Search for the cell housing the specified text and yield its (x, y) center coordinate. 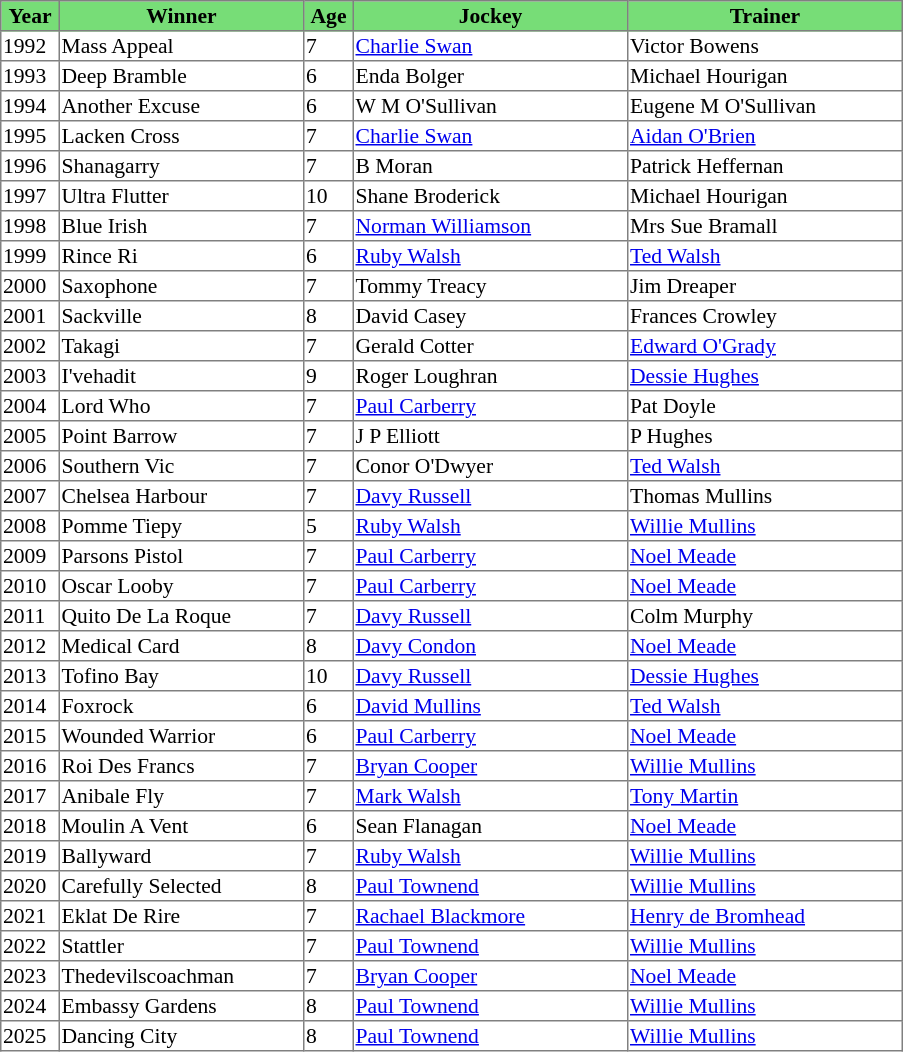
Ultra Flutter (181, 196)
2008 (30, 526)
Ballyward (181, 856)
Oscar Looby (181, 586)
Pomme Tiepy (181, 526)
Conor O'Dwyer (490, 466)
2015 (30, 736)
Patrick Heffernan (765, 166)
2020 (30, 886)
Point Barrow (181, 436)
Mark Walsh (490, 796)
Lacken Cross (181, 136)
2024 (30, 1006)
Thedevilscoachman (181, 976)
Rachael Blackmore (490, 916)
B Moran (490, 166)
David Mullins (490, 706)
2004 (30, 406)
1995 (30, 136)
W M O'Sullivan (490, 106)
1998 (30, 226)
2018 (30, 826)
Eugene M O'Sullivan (765, 106)
Tommy Treacy (490, 286)
Roi Des Francs (181, 766)
Takagi (181, 346)
2002 (30, 346)
2001 (30, 316)
Winner (181, 16)
Southern Vic (181, 466)
2012 (30, 646)
Rince Ri (181, 256)
Thomas Mullins (765, 496)
2014 (30, 706)
1999 (30, 256)
Davy Condon (490, 646)
2021 (30, 916)
1996 (30, 166)
5 (329, 526)
Mrs Sue Bramall (765, 226)
Victor Bowens (765, 46)
1997 (30, 196)
9 (329, 376)
I'vehadit (181, 376)
Lord Who (181, 406)
Foxrock (181, 706)
Medical Card (181, 646)
2016 (30, 766)
2007 (30, 496)
Roger Loughran (490, 376)
Mass Appeal (181, 46)
J P Elliott (490, 436)
2009 (30, 556)
2000 (30, 286)
Pat Doyle (765, 406)
Aidan O'Brien (765, 136)
1994 (30, 106)
Deep Bramble (181, 76)
2003 (30, 376)
Enda Bolger (490, 76)
2023 (30, 976)
Embassy Gardens (181, 1006)
2025 (30, 1036)
Parsons Pistol (181, 556)
2006 (30, 466)
2013 (30, 676)
Jim Dreaper (765, 286)
Carefully Selected (181, 886)
Saxophone (181, 286)
Frances Crowley (765, 316)
Year (30, 16)
2022 (30, 946)
Tofino Bay (181, 676)
Trainer (765, 16)
Anibale Fly (181, 796)
Wounded Warrior (181, 736)
Norman Williamson (490, 226)
Dancing City (181, 1036)
1992 (30, 46)
Sackville (181, 316)
2019 (30, 856)
2010 (30, 586)
Blue Irish (181, 226)
Edward O'Grady (765, 346)
Tony Martin (765, 796)
Another Excuse (181, 106)
Henry de Bromhead (765, 916)
Shane Broderick (490, 196)
Chelsea Harbour (181, 496)
1993 (30, 76)
Colm Murphy (765, 616)
Jockey (490, 16)
Moulin A Vent (181, 826)
2005 (30, 436)
Age (329, 16)
Quito De La Roque (181, 616)
Stattler (181, 946)
P Hughes (765, 436)
David Casey (490, 316)
Shanagarry (181, 166)
2011 (30, 616)
Gerald Cotter (490, 346)
2017 (30, 796)
Sean Flanagan (490, 826)
Eklat De Rire (181, 916)
